Extract the (x, y) coordinate from the center of the cell holding the provided text.  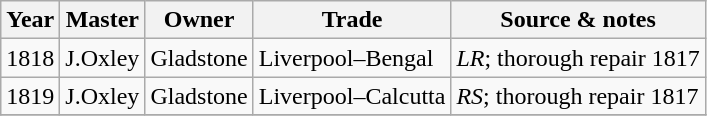
Owner (199, 20)
RS; thorough repair 1817 (578, 96)
Master (102, 20)
1819 (30, 96)
Year (30, 20)
1818 (30, 58)
Liverpool–Bengal (352, 58)
Source & notes (578, 20)
Liverpool–Calcutta (352, 96)
LR; thorough repair 1817 (578, 58)
Trade (352, 20)
